Search for the cell housing the specified text and yield its (x, y) center coordinate. 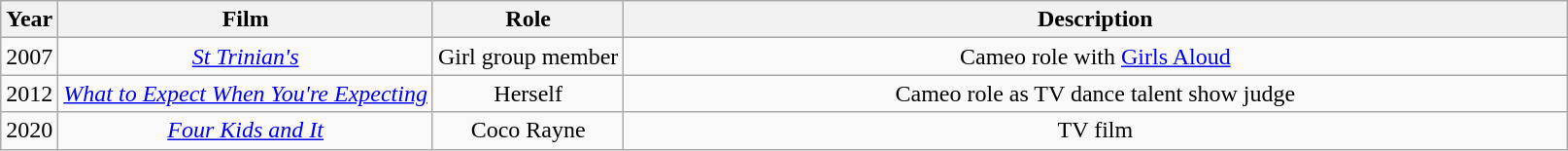
2007 (29, 57)
TV film (1096, 131)
Cameo role with Girls Aloud (1096, 57)
Year (29, 19)
Description (1096, 19)
2020 (29, 131)
Four Kids and It (246, 131)
Coco Rayne (528, 131)
Film (246, 19)
St Trinian's (246, 57)
Girl group member (528, 57)
2012 (29, 94)
Herself (528, 94)
Role (528, 19)
Cameo role as TV dance talent show judge (1096, 94)
What to Expect When You're Expecting (246, 94)
